Locate the cell with the specified text and output its [X, Y] center coordinate. 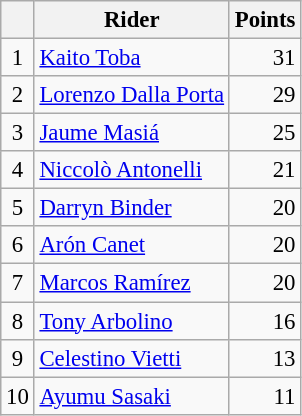
Jaume Masiá [132, 133]
31 [264, 58]
21 [264, 170]
5 [18, 208]
Rider [132, 20]
6 [18, 245]
Lorenzo Dalla Porta [132, 95]
2 [18, 95]
7 [18, 283]
Darryn Binder [132, 208]
Points [264, 20]
3 [18, 133]
4 [18, 170]
Niccolò Antonelli [132, 170]
Ayumu Sasaki [132, 396]
Celestino Vietti [132, 358]
13 [264, 358]
29 [264, 95]
11 [264, 396]
Kaito Toba [132, 58]
Marcos Ramírez [132, 283]
Tony Arbolino [132, 321]
9 [18, 358]
8 [18, 321]
Arón Canet [132, 245]
1 [18, 58]
25 [264, 133]
16 [264, 321]
10 [18, 396]
